Pinpoint the cell where the given text exists, returning its [x, y] midpoint coordinate. 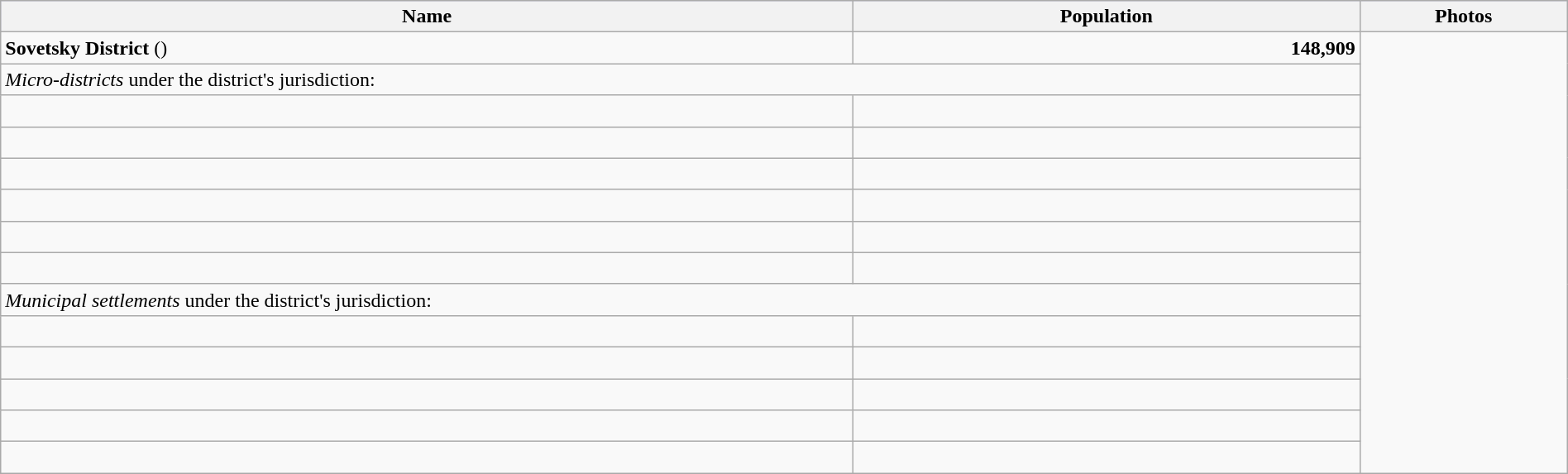
Micro-districts under the district's jurisdiction: [681, 79]
Municipal settlements under the district's jurisdiction: [681, 299]
Photos [1464, 17]
148,909 [1107, 48]
Population [1107, 17]
Sovetsky District () [427, 48]
Name [427, 17]
